Identify which cell holds the provided text, then report its [x, y] central coordinate. 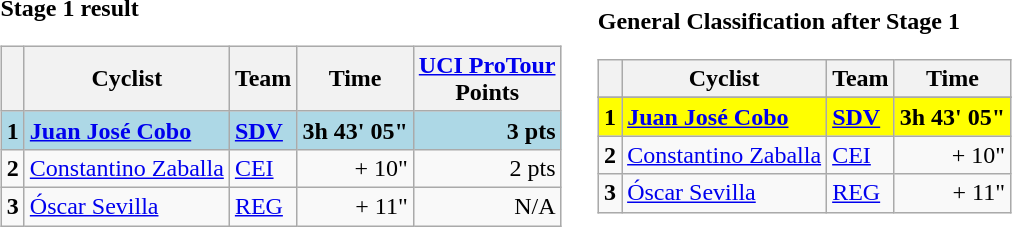
2 pts [487, 168]
N/A [487, 206]
UCI ProTourPoints [487, 78]
3 pts [487, 130]
